Pinpoint the cell where the given text exists, returning its [x, y] midpoint coordinate. 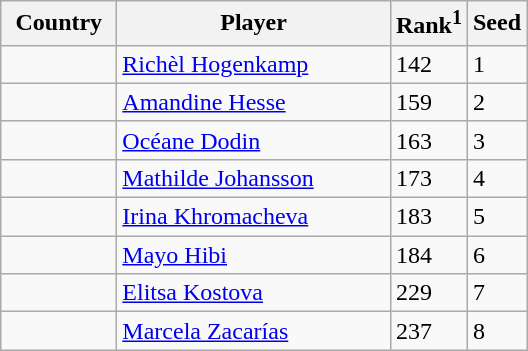
Player [254, 24]
Richèl Hogenkamp [254, 64]
Amandine Hesse [254, 102]
Océane Dodin [254, 140]
183 [428, 217]
7 [496, 293]
Mathilde Johansson [254, 178]
Seed [496, 24]
6 [496, 255]
4 [496, 178]
Irina Khromacheva [254, 217]
Mayo Hibi [254, 255]
2 [496, 102]
8 [496, 331]
Rank1 [428, 24]
142 [428, 64]
Marcela Zacarías [254, 331]
237 [428, 331]
163 [428, 140]
159 [428, 102]
3 [496, 140]
173 [428, 178]
1 [496, 64]
229 [428, 293]
5 [496, 217]
184 [428, 255]
Country [59, 24]
Elitsa Kostova [254, 293]
